Extract the [x, y] coordinate from the center of the cell holding the provided text.  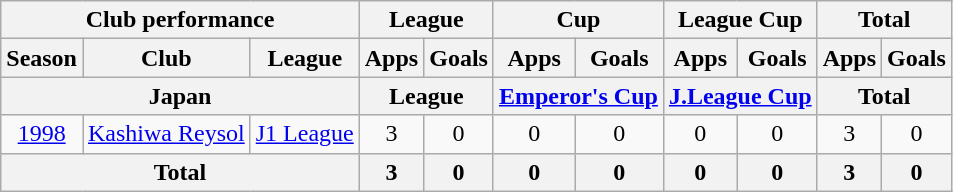
J1 League [304, 134]
J.League Cup [740, 96]
Kashiwa Reysol [166, 134]
Club performance [180, 20]
Japan [180, 96]
League Cup [740, 20]
1998 [42, 134]
Club [166, 58]
Season [42, 58]
Emperor's Cup [578, 96]
Cup [578, 20]
